Extract the (X, Y) coordinate from the center of the cell holding the provided text.  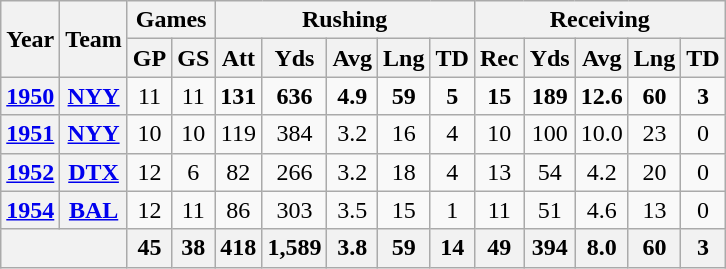
4.2 (602, 172)
BAL (94, 210)
303 (294, 210)
49 (499, 248)
8.0 (602, 248)
5 (452, 96)
16 (404, 134)
14 (452, 248)
189 (550, 96)
1 (452, 210)
86 (238, 210)
119 (238, 134)
10.0 (602, 134)
23 (654, 134)
Receiving (600, 20)
418 (238, 248)
6 (194, 172)
12.6 (602, 96)
51 (550, 210)
Games (170, 20)
54 (550, 172)
82 (238, 172)
4.9 (352, 96)
Att (238, 58)
1950 (30, 96)
384 (294, 134)
GP (149, 58)
38 (194, 248)
Rec (499, 58)
1954 (30, 210)
Rushing (345, 20)
1952 (30, 172)
3.8 (352, 248)
1,589 (294, 248)
Team (94, 39)
Year (30, 39)
3.5 (352, 210)
1951 (30, 134)
DTX (94, 172)
131 (238, 96)
266 (294, 172)
45 (149, 248)
100 (550, 134)
GS (194, 58)
636 (294, 96)
20 (654, 172)
18 (404, 172)
4.6 (602, 210)
394 (550, 248)
